Return [X, Y] of the center of cell containing provided text 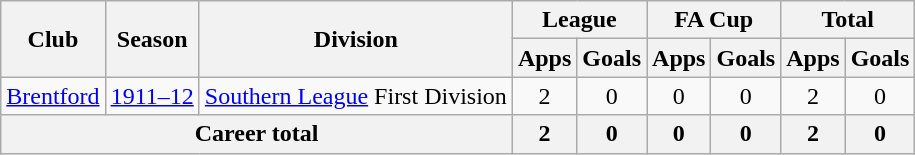
Brentford [53, 96]
Total [848, 20]
Club [53, 39]
Season [152, 39]
Division [356, 39]
Career total [257, 134]
League [579, 20]
Southern League First Division [356, 96]
FA Cup [714, 20]
1911–12 [152, 96]
